Provide the [x, y] coordinate of the cell's center where the given text is located.  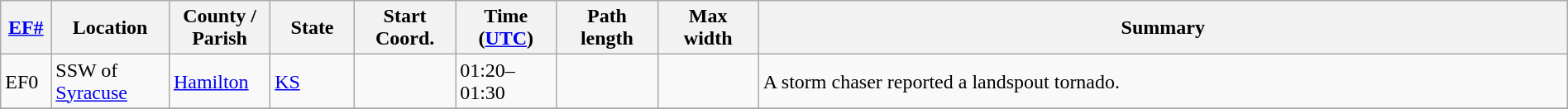
KS [313, 81]
01:20–01:30 [506, 81]
Start Coord. [404, 28]
SSW of Syracuse [111, 81]
State [313, 28]
Path length [607, 28]
EF0 [26, 81]
Location [111, 28]
Summary [1163, 28]
County / Parish [219, 28]
A storm chaser reported a landspout tornado. [1163, 81]
EF# [26, 28]
Hamilton [219, 81]
Max width [708, 28]
Time (UTC) [506, 28]
